From the cell containing the given text, extract its center point as [X, Y] coordinate. 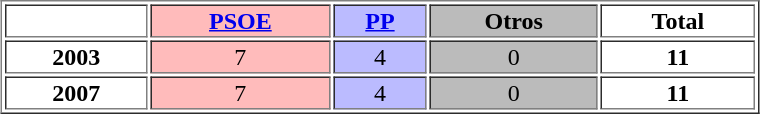
Otros [514, 20]
2003 [76, 56]
PP [380, 20]
2007 [76, 92]
PSOE [240, 20]
Total [678, 20]
